Return the (x, y) coordinate for the center point of the cell that contains the specified text.  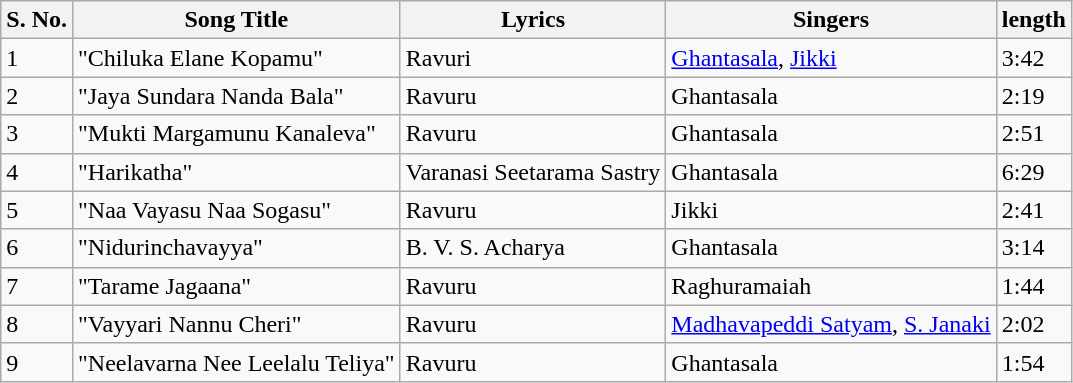
"Neelavarna Nee Leelalu Teliya" (236, 362)
2:41 (1034, 210)
Jikki (831, 210)
2:51 (1034, 134)
9 (37, 362)
B. V. S. Acharya (533, 248)
Varanasi Seetarama Sastry (533, 172)
2:19 (1034, 96)
"Nidurinchavayya" (236, 248)
3:42 (1034, 58)
"Mukti Margamunu Kanaleva" (236, 134)
2:02 (1034, 324)
Singers (831, 20)
"Chiluka Elane Kopamu" (236, 58)
Ghantasala, Jikki (831, 58)
6:29 (1034, 172)
3 (37, 134)
6 (37, 248)
4 (37, 172)
2 (37, 96)
S. No. (37, 20)
Song Title (236, 20)
Lyrics (533, 20)
5 (37, 210)
"Harikatha" (236, 172)
Raghuramaiah (831, 286)
"Vayyari Nannu Cheri" (236, 324)
"Naa Vayasu Naa Sogasu" (236, 210)
1:54 (1034, 362)
7 (37, 286)
3:14 (1034, 248)
8 (37, 324)
length (1034, 20)
"Tarame Jagaana" (236, 286)
1 (37, 58)
"Jaya Sundara Nanda Bala" (236, 96)
1:44 (1034, 286)
Ravuri (533, 58)
Madhavapeddi Satyam, S. Janaki (831, 324)
